Capture the cell that displays the provided text and extract its (x, y) central coordinate. 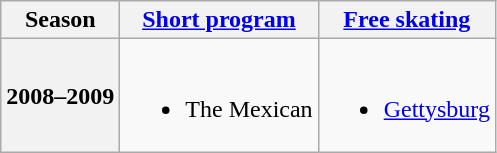
Season (60, 20)
Gettysburg (406, 96)
Short program (219, 20)
The Mexican (219, 96)
2008–2009 (60, 96)
Free skating (406, 20)
